Output the [X, Y] coordinate of the center of the cell containing the given text.  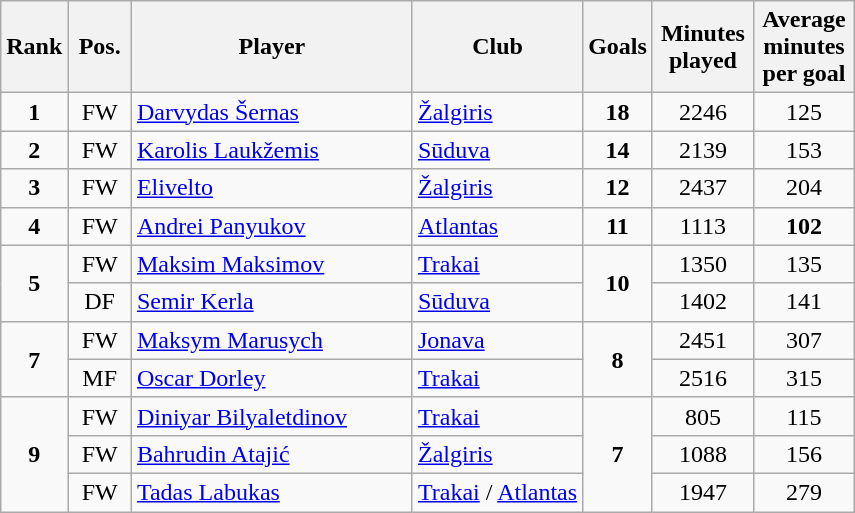
Elivelto [272, 188]
Semir Kerla [272, 302]
Player [272, 47]
153 [804, 150]
2246 [702, 112]
11 [618, 226]
Karolis Laukžemis [272, 150]
Maksim Maksimov [272, 264]
Andrei Panyukov [272, 226]
Rank [34, 47]
1350 [702, 264]
279 [804, 492]
805 [702, 416]
9 [34, 454]
Oscar Dorley [272, 378]
Darvydas Šernas [272, 112]
102 [804, 226]
Maksym Marusych [272, 340]
1947 [702, 492]
Diniyar Bilyaletdinov [272, 416]
Club [497, 47]
1113 [702, 226]
DF [100, 302]
Average minutes per goal [804, 47]
4 [34, 226]
2451 [702, 340]
MF [100, 378]
307 [804, 340]
115 [804, 416]
8 [618, 359]
Goals [618, 47]
1402 [702, 302]
Jonava [497, 340]
Minutes played [702, 47]
1088 [702, 454]
Trakai / Atlantas [497, 492]
Bahrudin Atajić [272, 454]
3 [34, 188]
5 [34, 283]
135 [804, 264]
2139 [702, 150]
2 [34, 150]
1 [34, 112]
Atlantas [497, 226]
125 [804, 112]
2516 [702, 378]
315 [804, 378]
18 [618, 112]
156 [804, 454]
Pos. [100, 47]
Tadas Labukas [272, 492]
14 [618, 150]
204 [804, 188]
10 [618, 283]
141 [804, 302]
12 [618, 188]
2437 [702, 188]
